Extract the (x, y) coordinate from the center of the cell holding the provided text.  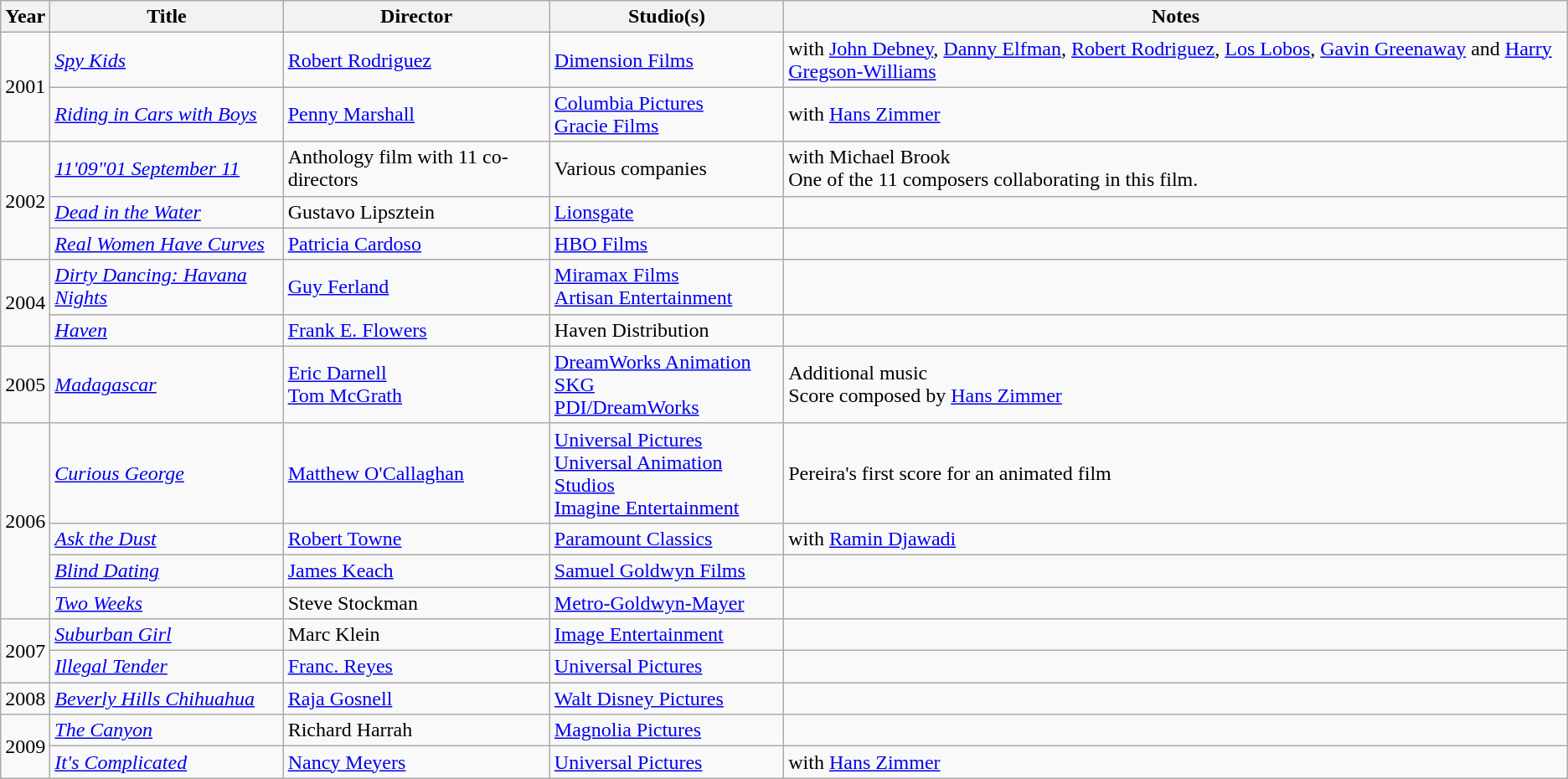
Robert Towne (416, 539)
Patricia Cardoso (416, 244)
Columbia PicturesGracie Films (667, 114)
Blind Dating (167, 570)
Raja Gosnell (416, 699)
Additional musicScore composed by Hans Zimmer (1176, 384)
Nancy Meyers (416, 762)
with Ramin Djawadi (1176, 539)
Year (25, 17)
Real Women Have Curves (167, 244)
Dirty Dancing: Havana Nights (167, 286)
Illegal Tender (167, 667)
Various companies (667, 169)
2006 (25, 521)
It's Complicated (167, 762)
with Michael BrookOne of the 11 composers collaborating in this film. (1176, 169)
Madagascar (167, 384)
2004 (25, 303)
Magnolia Pictures (667, 730)
2001 (25, 87)
Image Entertainment (667, 635)
Director (416, 17)
Notes (1176, 17)
Ask the Dust (167, 539)
The Canyon (167, 730)
Haven Distribution (667, 330)
Dead in the Water (167, 212)
2009 (25, 746)
HBO Films (667, 244)
Penny Marshall (416, 114)
Eric DarnellTom McGrath (416, 384)
Anthology film with 11 co-directors (416, 169)
Guy Ferland (416, 286)
Suburban Girl (167, 635)
Lionsgate (667, 212)
Haven (167, 330)
2002 (25, 201)
Miramax FilmsArtisan Entertainment (667, 286)
DreamWorks Animation SKGPDI/DreamWorks (667, 384)
Gustavo Lipsztein (416, 212)
Curious George (167, 472)
Richard Harrah (416, 730)
Title (167, 17)
Walt Disney Pictures (667, 699)
2005 (25, 384)
Robert Rodriguez (416, 60)
Steve Stockman (416, 602)
2008 (25, 699)
2007 (25, 651)
Two Weeks (167, 602)
Spy Kids (167, 60)
Dimension Films (667, 60)
James Keach (416, 570)
Riding in Cars with Boys (167, 114)
Franc. Reyes (416, 667)
Paramount Classics (667, 539)
Studio(s) (667, 17)
Frank E. Flowers (416, 330)
Marc Klein (416, 635)
Matthew O'Callaghan (416, 472)
Beverly Hills Chihuahua (167, 699)
11'09"01 September 11 (167, 169)
Universal PicturesUniversal Animation StudiosImagine Entertainment (667, 472)
Pereira's first score for an animated film (1176, 472)
Metro-Goldwyn-Mayer (667, 602)
with John Debney, Danny Elfman, Robert Rodriguez, Los Lobos, Gavin Greenaway and Harry Gregson-Williams (1176, 60)
Samuel Goldwyn Films (667, 570)
